Pinpoint the cell where the given text exists, returning its [x, y] midpoint coordinate. 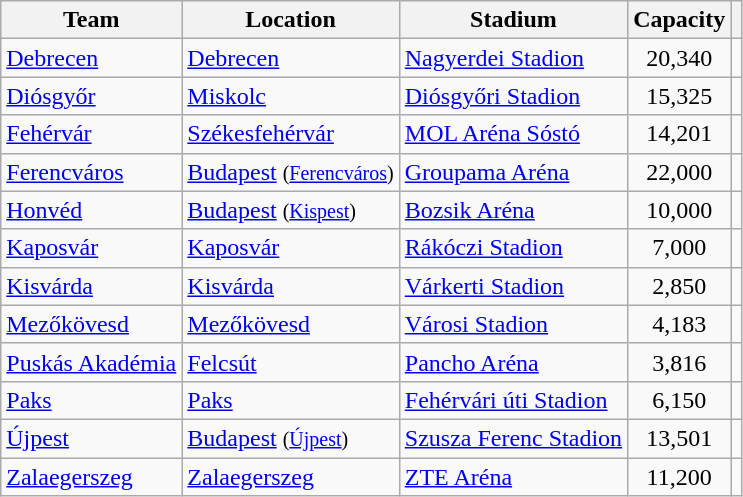
20,340 [680, 58]
Team [92, 20]
Székesfehérvár [290, 134]
Ferencváros [92, 172]
10,000 [680, 210]
Városi Stadion [513, 324]
Bozsik Aréna [513, 210]
Groupama Aréna [513, 172]
Honvéd [92, 210]
13,501 [680, 438]
MOL Aréna Sóstó [513, 134]
Puskás Akadémia [92, 362]
Nagyerdei Stadion [513, 58]
Location [290, 20]
Felcsút [290, 362]
3,816 [680, 362]
Szusza Ferenc Stadion [513, 438]
Diósgyőri Stadion [513, 96]
Fehérvári úti Stadion [513, 400]
4,183 [680, 324]
Várkerti Stadion [513, 286]
Budapest (Kispest) [290, 210]
7,000 [680, 248]
Újpest [92, 438]
Capacity [680, 20]
6,150 [680, 400]
Pancho Aréna [513, 362]
11,200 [680, 477]
Miskolc [290, 96]
Stadium [513, 20]
Rákóczi Stadion [513, 248]
15,325 [680, 96]
Fehérvár [92, 134]
Budapest (Ferencváros) [290, 172]
2,850 [680, 286]
Diósgyőr [92, 96]
ZTE Aréna [513, 477]
Budapest (Újpest) [290, 438]
22,000 [680, 172]
14,201 [680, 134]
